Locate the cell with the specified text and output its [x, y] center coordinate. 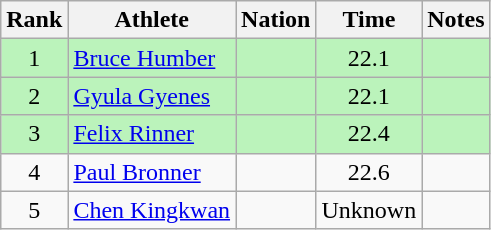
Time [369, 20]
Unknown [369, 210]
Athlete [152, 20]
Bruce Humber [152, 58]
Paul Bronner [152, 172]
22.6 [369, 172]
Rank [34, 20]
Gyula Gyenes [152, 96]
Notes [456, 20]
Chen Kingkwan [152, 210]
4 [34, 172]
22.4 [369, 134]
Felix Rinner [152, 134]
2 [34, 96]
3 [34, 134]
Nation [276, 20]
5 [34, 210]
1 [34, 58]
